Extract the [x, y] coordinate from the center of the cell holding the provided text.  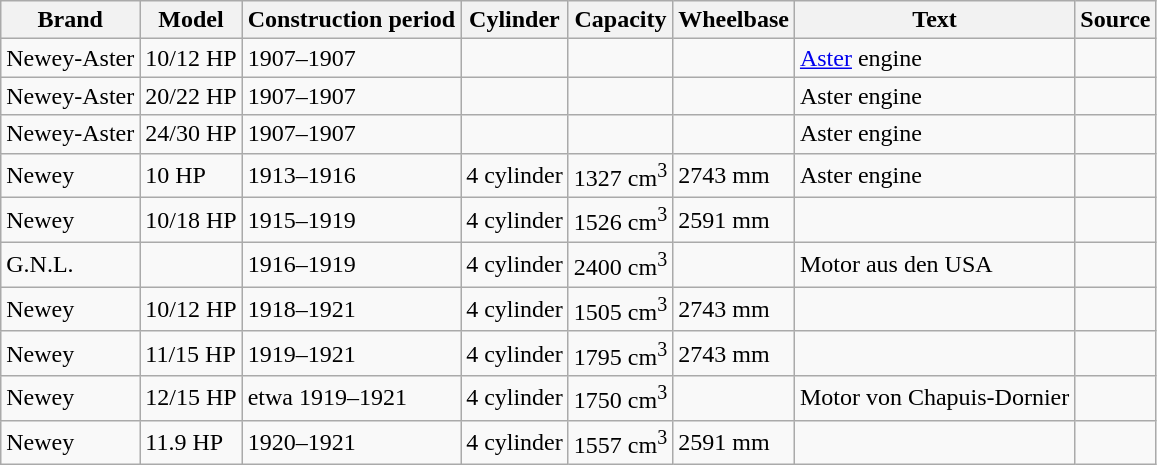
Model [191, 20]
Text [934, 20]
Wheelbase [734, 20]
1795 cm3 [620, 354]
2400 cm3 [620, 264]
Capacity [620, 20]
1327 cm3 [620, 176]
Brand [70, 20]
11.9 HP [191, 442]
1526 cm3 [620, 220]
1920–1921 [351, 442]
Motor aus den USA [934, 264]
etwa 1919–1921 [351, 398]
G.N.L. [70, 264]
Cylinder [515, 20]
1915–1919 [351, 220]
Construction period [351, 20]
1505 cm3 [620, 310]
1750 cm3 [620, 398]
12/15 HP [191, 398]
11/15 HP [191, 354]
Source [1116, 20]
24/30 HP [191, 134]
1918–1921 [351, 310]
10/18 HP [191, 220]
1557 cm3 [620, 442]
10 HP [191, 176]
1919–1921 [351, 354]
1913–1916 [351, 176]
Motor von Chapuis-Dornier [934, 398]
1916–1919 [351, 264]
20/22 HP [191, 96]
